Extract the [x, y] coordinate from the center of the cell holding the provided text.  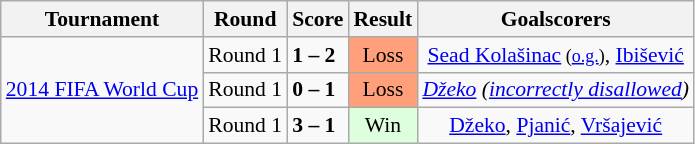
Džeko (incorrectly disallowed) [556, 90]
Score [318, 19]
Round [245, 19]
3 – 1 [318, 126]
Džeko, Pjanić, Vršajević [556, 126]
Tournament [102, 19]
Result [382, 19]
Win [382, 126]
Goalscorers [556, 19]
Sead Kolašinac (o.g.), Ibišević [556, 55]
2014 FIFA World Cup [102, 90]
0 – 1 [318, 90]
1 – 2 [318, 55]
